Locate the cell with the specified text and output its [X, Y] center coordinate. 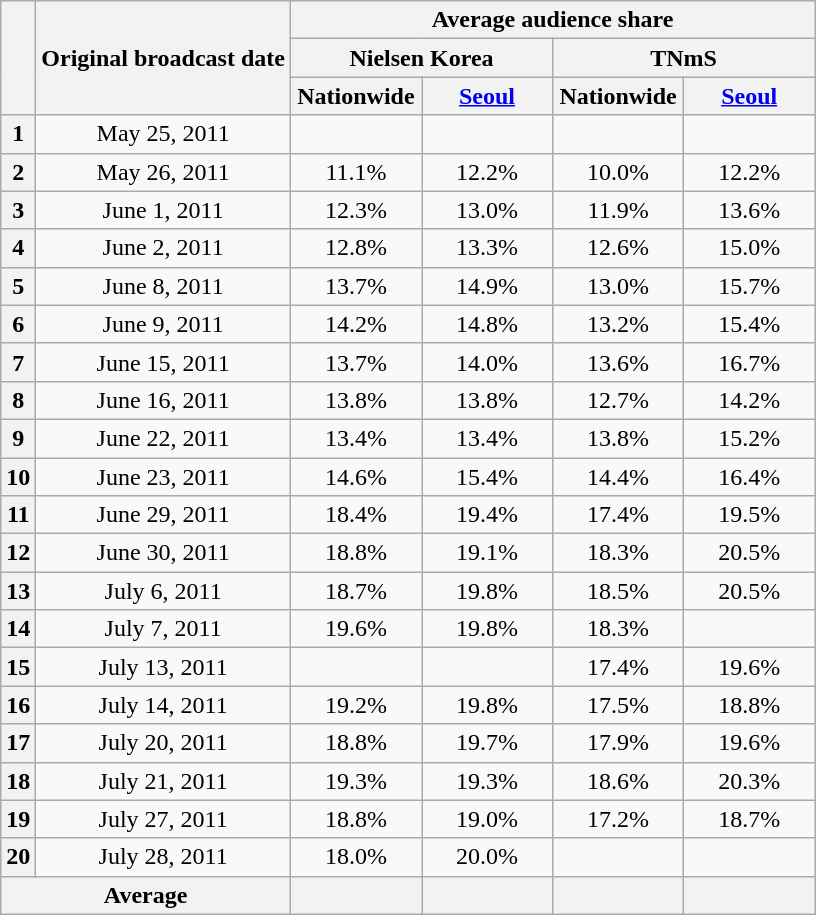
15.7% [750, 286]
June 22, 2011 [164, 438]
June 9, 2011 [164, 324]
12.6% [618, 248]
May 26, 2011 [164, 172]
June 2, 2011 [164, 248]
13.2% [618, 324]
11.1% [356, 172]
16 [18, 705]
14.0% [488, 362]
14.8% [488, 324]
July 7, 2011 [164, 629]
19.7% [488, 743]
12 [18, 553]
June 8, 2011 [164, 286]
June 16, 2011 [164, 400]
19.4% [488, 515]
12.8% [356, 248]
19.2% [356, 705]
6 [18, 324]
Average [146, 895]
Average audience share [552, 20]
9 [18, 438]
8 [18, 400]
June 29, 2011 [164, 515]
1 [18, 134]
16.4% [750, 477]
18.5% [618, 591]
July 6, 2011 [164, 591]
Nielsen Korea [421, 58]
15.0% [750, 248]
18.0% [356, 857]
July 27, 2011 [164, 819]
14.6% [356, 477]
June 30, 2011 [164, 553]
July 20, 2011 [164, 743]
18.4% [356, 515]
14.4% [618, 477]
20.3% [750, 781]
10.0% [618, 172]
18 [18, 781]
12.3% [356, 210]
16.7% [750, 362]
14 [18, 629]
19.0% [488, 819]
17.5% [618, 705]
2 [18, 172]
4 [18, 248]
7 [18, 362]
May 25, 2011 [164, 134]
19.1% [488, 553]
June 15, 2011 [164, 362]
June 23, 2011 [164, 477]
17 [18, 743]
12.7% [618, 400]
July 13, 2011 [164, 667]
June 1, 2011 [164, 210]
17.9% [618, 743]
July 28, 2011 [164, 857]
20.0% [488, 857]
15 [18, 667]
11 [18, 515]
20 [18, 857]
19.5% [750, 515]
17.2% [618, 819]
11.9% [618, 210]
10 [18, 477]
Original broadcast date [164, 58]
TNmS [684, 58]
July 14, 2011 [164, 705]
13.3% [488, 248]
19 [18, 819]
14.9% [488, 286]
5 [18, 286]
3 [18, 210]
18.6% [618, 781]
13 [18, 591]
July 21, 2011 [164, 781]
15.2% [750, 438]
